Scan for the cell matching the given text and deliver its [X, Y] coordinate at center. 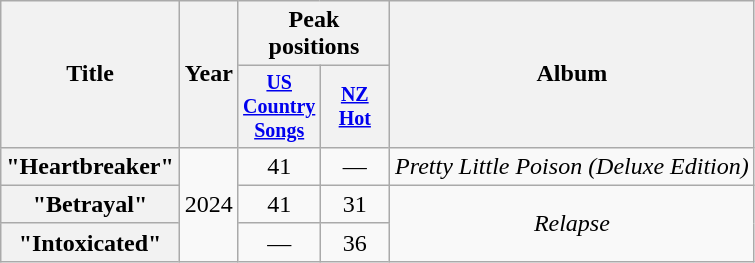
Album [572, 74]
2024 [208, 204]
Relapse [572, 223]
36 [354, 242]
31 [354, 204]
"Heartbreaker" [90, 166]
NZ Hot [354, 106]
"Betrayal" [90, 204]
US Country Songs [279, 106]
Peak positions [314, 34]
Year [208, 74]
Pretty Little Poison (Deluxe Edition) [572, 166]
"Intoxicated" [90, 242]
Title [90, 74]
